Provide the (X, Y) coordinate of the cell's center where the given text is located.  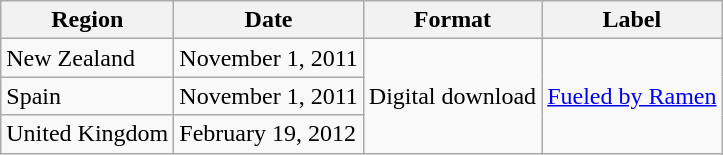
Digital download (452, 96)
Region (88, 20)
February 19, 2012 (268, 134)
Label (632, 20)
United Kingdom (88, 134)
Format (452, 20)
Fueled by Ramen (632, 96)
Date (268, 20)
New Zealand (88, 58)
Spain (88, 96)
